Output the [X, Y] coordinate of the center of the cell containing the given text.  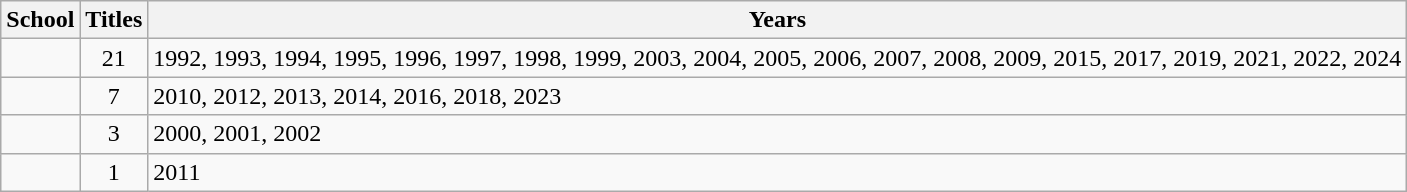
Titles [114, 20]
3 [114, 134]
School [40, 20]
2010, 2012, 2013, 2014, 2016, 2018, 2023 [778, 96]
21 [114, 58]
1 [114, 172]
2000, 2001, 2002 [778, 134]
Years [778, 20]
7 [114, 96]
2011 [778, 172]
1992, 1993, 1994, 1995, 1996, 1997, 1998, 1999, 2003, 2004, 2005, 2006, 2007, 2008, 2009, 2015, 2017, 2019, 2021, 2022, 2024 [778, 58]
